Search for the cell housing the specified text and yield its (x, y) center coordinate. 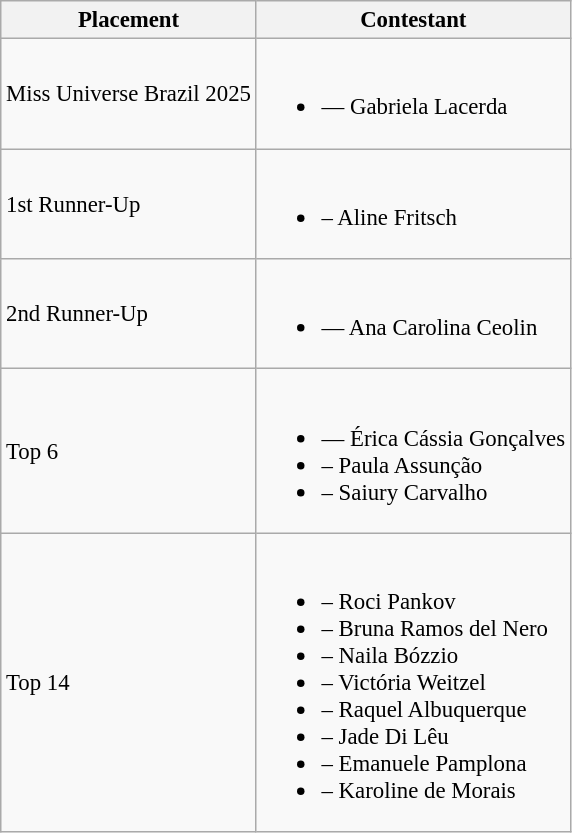
Contestant (413, 20)
1st Runner-Up (128, 204)
Top 6 (128, 451)
— Érica Cássia Gonçalves – Paula Assunção – Saiury Carvalho (413, 451)
Placement (128, 20)
2nd Runner-Up (128, 314)
– Aline Fritsch (413, 204)
Miss Universe Brazil 2025 (128, 94)
– Roci Pankov – Bruna Ramos del Nero – Naila Bózzio – Victória Weitzel – Raquel Albuquerque – Jade Di Lêu – Emanuele Pamplona – Karoline de Morais (413, 682)
— Ana Carolina Ceolin (413, 314)
— Gabriela Lacerda (413, 94)
Top 14 (128, 682)
